Scan for the cell matching the given text and deliver its [X, Y] coordinate at center. 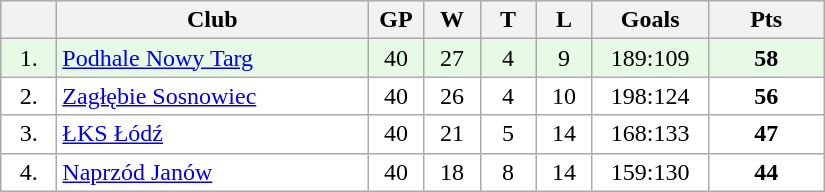
Club [212, 20]
GP [396, 20]
Naprzód Janów [212, 172]
18 [452, 172]
44 [766, 172]
L [564, 20]
5 [508, 134]
1. [29, 58]
W [452, 20]
2. [29, 96]
47 [766, 134]
26 [452, 96]
4. [29, 172]
9 [564, 58]
27 [452, 58]
8 [508, 172]
21 [452, 134]
159:130 [650, 172]
3. [29, 134]
Goals [650, 20]
ŁKS Łódź [212, 134]
Pts [766, 20]
168:133 [650, 134]
10 [564, 96]
58 [766, 58]
56 [766, 96]
198:124 [650, 96]
Podhale Nowy Targ [212, 58]
189:109 [650, 58]
Zagłębie Sosnowiec [212, 96]
T [508, 20]
